Locate the cell with the specified text and output its [x, y] center coordinate. 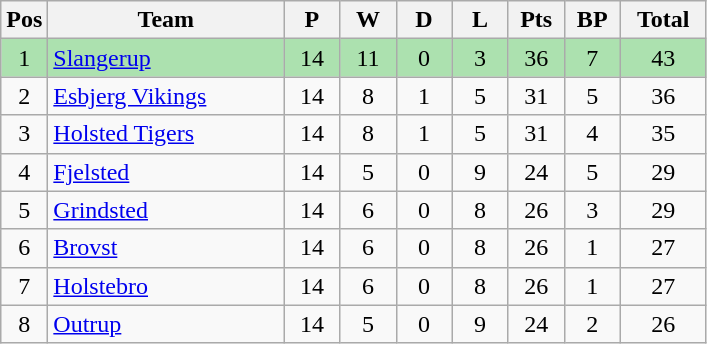
W [368, 20]
11 [368, 58]
Holstebro [166, 286]
Total [663, 20]
35 [663, 134]
Pos [24, 20]
Brovst [166, 248]
Grindsted [166, 210]
Pts [536, 20]
Esbjerg Vikings [166, 96]
L [480, 20]
43 [663, 58]
Fjelsted [166, 172]
BP [592, 20]
Team [166, 20]
D [424, 20]
Holsted Tigers [166, 134]
P [312, 20]
Outrup [166, 324]
Slangerup [166, 58]
